Determine the [x, y] coordinate at the center of the cell enclosing the given text.  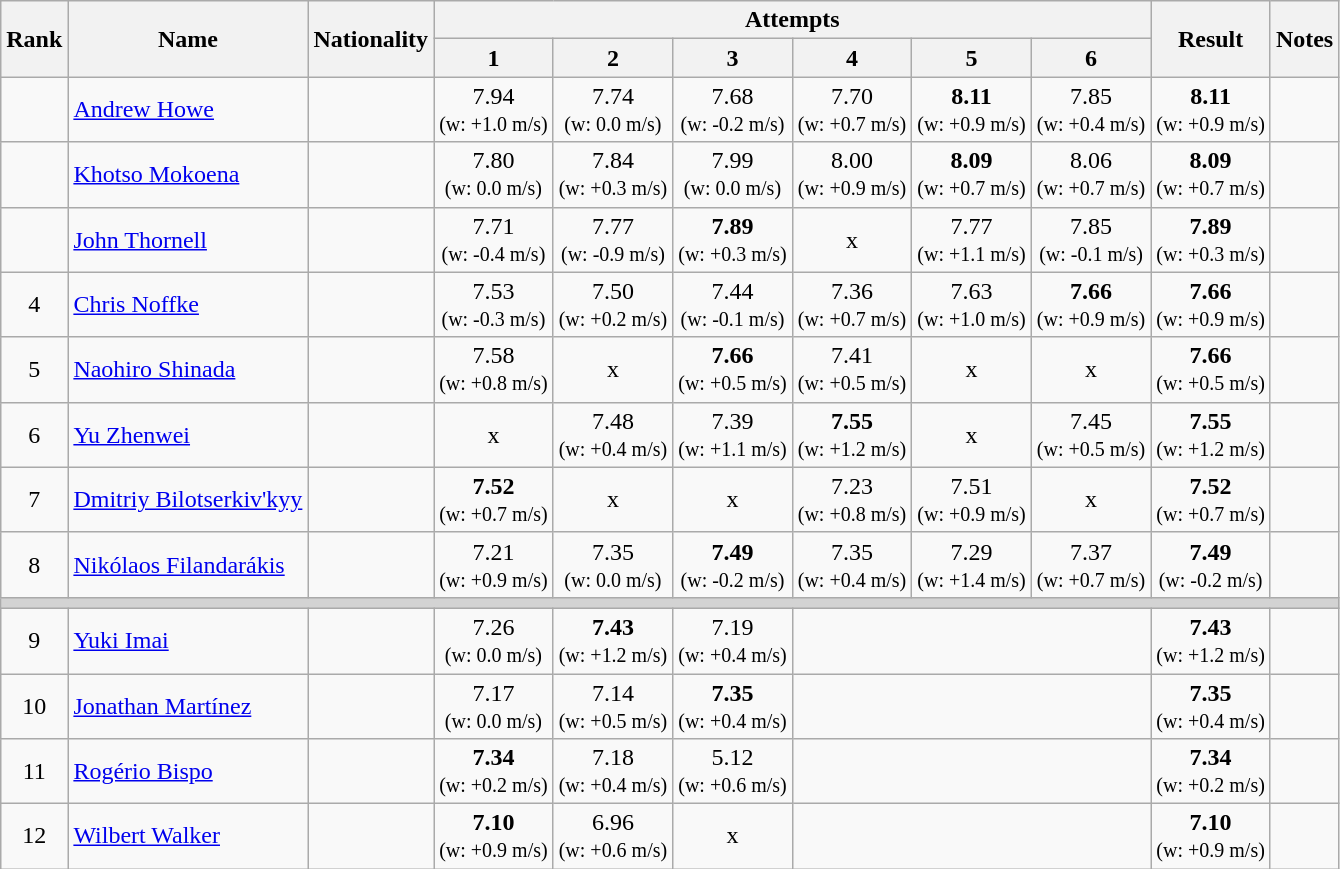
Attempts [792, 20]
8.09 (w: +0.7 m/s) [1211, 174]
7.52(w: +0.7 m/s) [494, 500]
Nationality [371, 39]
7.55(w: +1.2 m/s) [852, 434]
7.99(w: 0.0 m/s) [733, 174]
7.34 (w: +0.2 m/s) [1211, 772]
7.74(w: 0.0 m/s) [613, 110]
7.89 (w: +0.3 m/s) [1211, 240]
11 [34, 772]
7.53(w: -0.3 m/s) [494, 304]
1 [494, 58]
7.94(w: +1.0 m/s) [494, 110]
7.34(w: +0.2 m/s) [494, 772]
7.19(w: +0.4 m/s) [733, 640]
7.77(w: -0.9 m/s) [613, 240]
Nikólaos Filandarákis [188, 564]
7.35 (w: +0.4 m/s) [1211, 706]
Notes [1304, 39]
Jonathan Martínez [188, 706]
7.44(w: -0.1 m/s) [733, 304]
7.14(w: +0.5 m/s) [613, 706]
9 [34, 640]
7.71(w: -0.4 m/s) [494, 240]
Dmitriy Bilotserkiv'kyy [188, 500]
7.23(w: +0.8 m/s) [852, 500]
3 [733, 58]
7.18(w: +0.4 m/s) [613, 772]
7.45(w: +0.5 m/s) [1091, 434]
7.41(w: +0.5 m/s) [852, 370]
7.85(w: +0.4 m/s) [1091, 110]
7.68(w: -0.2 m/s) [733, 110]
Rogério Bispo [188, 772]
8.06(w: +0.7 m/s) [1091, 174]
7 [34, 500]
7.49(w: -0.2 m/s) [733, 564]
7.70(w: +0.7 m/s) [852, 110]
7.80(w: 0.0 m/s) [494, 174]
7.51(w: +0.9 m/s) [972, 500]
Andrew Howe [188, 110]
Name [188, 39]
7.49 (w: -0.2 m/s) [1211, 564]
7.37(w: +0.7 m/s) [1091, 564]
7.10(w: +0.9 m/s) [494, 836]
7.63(w: +1.0 m/s) [972, 304]
7.26(w: 0.0 m/s) [494, 640]
Khotso Mokoena [188, 174]
5.12(w: +0.6 m/s) [733, 772]
Yu Zhenwei [188, 434]
Wilbert Walker [188, 836]
10 [34, 706]
Rank [34, 39]
Yuki Imai [188, 640]
8.09(w: +0.7 m/s) [972, 174]
7.43 (w: +1.2 m/s) [1211, 640]
Result [1211, 39]
8 [34, 564]
7.50(w: +0.2 m/s) [613, 304]
7.21(w: +0.9 m/s) [494, 564]
7.89(w: +0.3 m/s) [733, 240]
2 [613, 58]
8.00(w: +0.9 m/s) [852, 174]
7.17(w: 0.0 m/s) [494, 706]
7.77(w: +1.1 m/s) [972, 240]
7.29(w: +1.4 m/s) [972, 564]
7.58(w: +0.8 m/s) [494, 370]
7.66(w: +0.9 m/s) [1091, 304]
7.66 (w: +0.5 m/s) [1211, 370]
7.52 (w: +0.7 m/s) [1211, 500]
Chris Noffke [188, 304]
7.43(w: +1.2 m/s) [613, 640]
7.66 (w: +0.9 m/s) [1211, 304]
7.85(w: -0.1 m/s) [1091, 240]
John Thornell [188, 240]
8.11 (w: +0.9 m/s) [1211, 110]
7.66(w: +0.5 m/s) [733, 370]
6.96(w: +0.6 m/s) [613, 836]
7.55 (w: +1.2 m/s) [1211, 434]
7.36(w: +0.7 m/s) [852, 304]
7.10 (w: +0.9 m/s) [1211, 836]
12 [34, 836]
7.48(w: +0.4 m/s) [613, 434]
7.84(w: +0.3 m/s) [613, 174]
8.11(w: +0.9 m/s) [972, 110]
Naohiro Shinada [188, 370]
7.39(w: +1.1 m/s) [733, 434]
7.35(w: 0.0 m/s) [613, 564]
